Return [x, y] of the center of cell containing provided text 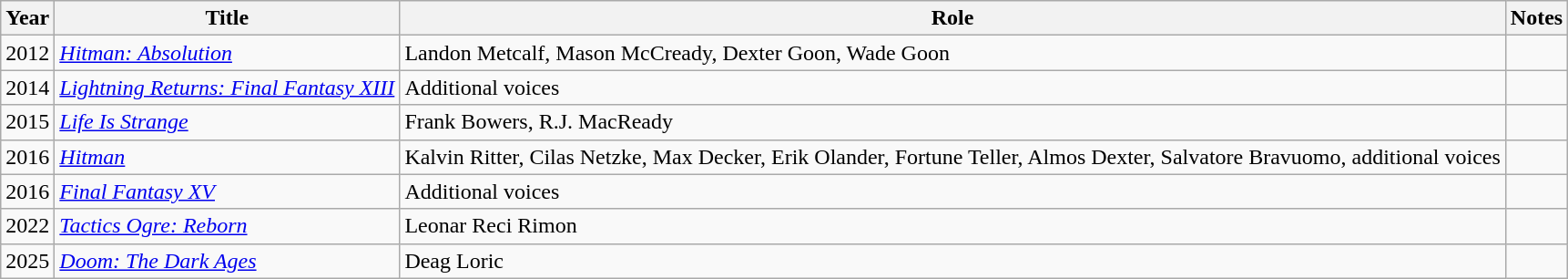
2022 [27, 226]
Tactics Ogre: Reborn [228, 226]
Deag Loric [952, 261]
Kalvin Ritter, Cilas Netzke, Max Decker, Erik Olander, Fortune Teller, Almos Dexter, Salvatore Bravuomo, additional voices [952, 157]
Landon Metcalf, Mason McCready, Dexter Goon, Wade Goon [952, 53]
2025 [27, 261]
Lightning Returns: Final Fantasy XIII [228, 88]
Role [952, 18]
Life Is Strange [228, 122]
Final Fantasy XV [228, 191]
2012 [27, 53]
Notes [1536, 18]
Hitman: Absolution [228, 53]
2015 [27, 122]
Frank Bowers, R.J. MacReady [952, 122]
Hitman [228, 157]
Doom: The Dark Ages [228, 261]
2014 [27, 88]
Leonar Reci Rimon [952, 226]
Title [228, 18]
Year [27, 18]
